From the cell containing the given text, extract its center point as (X, Y) coordinate. 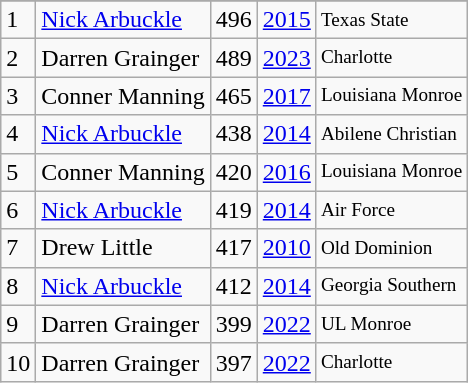
4 (18, 134)
6 (18, 210)
Drew Little (123, 248)
489 (234, 58)
8 (18, 286)
1 (18, 20)
2016 (286, 172)
2023 (286, 58)
Texas State (391, 20)
417 (234, 248)
Abilene Christian (391, 134)
420 (234, 172)
Air Force (391, 210)
10 (18, 362)
496 (234, 20)
2010 (286, 248)
419 (234, 210)
2 (18, 58)
9 (18, 324)
399 (234, 324)
2017 (286, 96)
438 (234, 134)
Georgia Southern (391, 286)
UL Monroe (391, 324)
2015 (286, 20)
465 (234, 96)
5 (18, 172)
397 (234, 362)
3 (18, 96)
7 (18, 248)
Old Dominion (391, 248)
412 (234, 286)
